Detect which cell encompasses the target text, then output its [x, y] center coordinate. 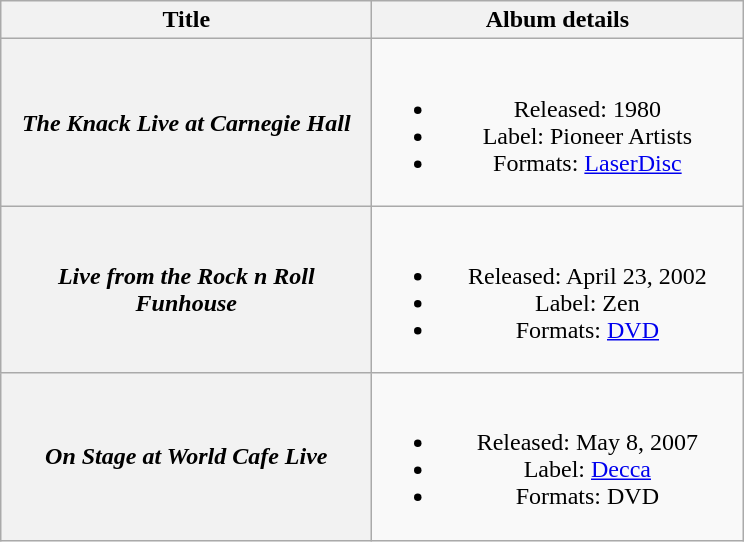
On Stage at World Cafe Live [186, 456]
The Knack Live at Carnegie Hall [186, 122]
Released: May 8, 2007Label: DeccaFormats: DVD [558, 456]
Live from the Rock n Roll Funhouse [186, 290]
Released: April 23, 2002Label: ZenFormats: DVD [558, 290]
Released: 1980Label: Pioneer ArtistsFormats: LaserDisc [558, 122]
Title [186, 20]
Album details [558, 20]
